Scan for the cell matching the given text and deliver its (X, Y) coordinate at center. 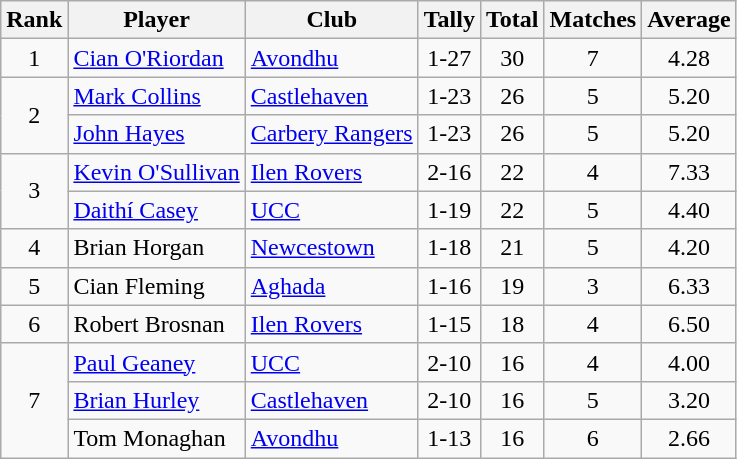
Aghada (332, 286)
2 (34, 115)
6.33 (690, 286)
4.28 (690, 58)
19 (512, 286)
30 (512, 58)
2-16 (449, 172)
1 (34, 58)
Rank (34, 20)
Total (512, 20)
Club (332, 20)
Newcestown (332, 248)
Mark Collins (156, 96)
Cian O'Riordan (156, 58)
18 (512, 324)
21 (512, 248)
Matches (593, 20)
Tally (449, 20)
Cian Fleming (156, 286)
1-16 (449, 286)
Daithí Casey (156, 210)
4.40 (690, 210)
1-27 (449, 58)
4.00 (690, 362)
Robert Brosnan (156, 324)
7.33 (690, 172)
Kevin O'Sullivan (156, 172)
John Hayes (156, 134)
3.20 (690, 400)
1-13 (449, 438)
1-18 (449, 248)
6.50 (690, 324)
1-19 (449, 210)
Tom Monaghan (156, 438)
Player (156, 20)
Carbery Rangers (332, 134)
Average (690, 20)
Paul Geaney (156, 362)
Brian Horgan (156, 248)
4.20 (690, 248)
1-15 (449, 324)
2.66 (690, 438)
Brian Hurley (156, 400)
